Detect which cell encompasses the target text, then output its [x, y] center coordinate. 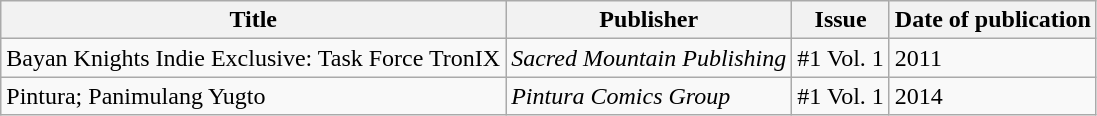
Date of publication [992, 20]
Publisher [649, 20]
Issue [841, 20]
Title [254, 20]
2011 [992, 58]
Sacred Mountain Publishing [649, 58]
Pintura; Panimulang Yugto [254, 96]
Pintura Comics Group [649, 96]
Bayan Knights Indie Exclusive: Task Force TronIX [254, 58]
2014 [992, 96]
